Scan for the cell matching the given text and deliver its (x, y) coordinate at center. 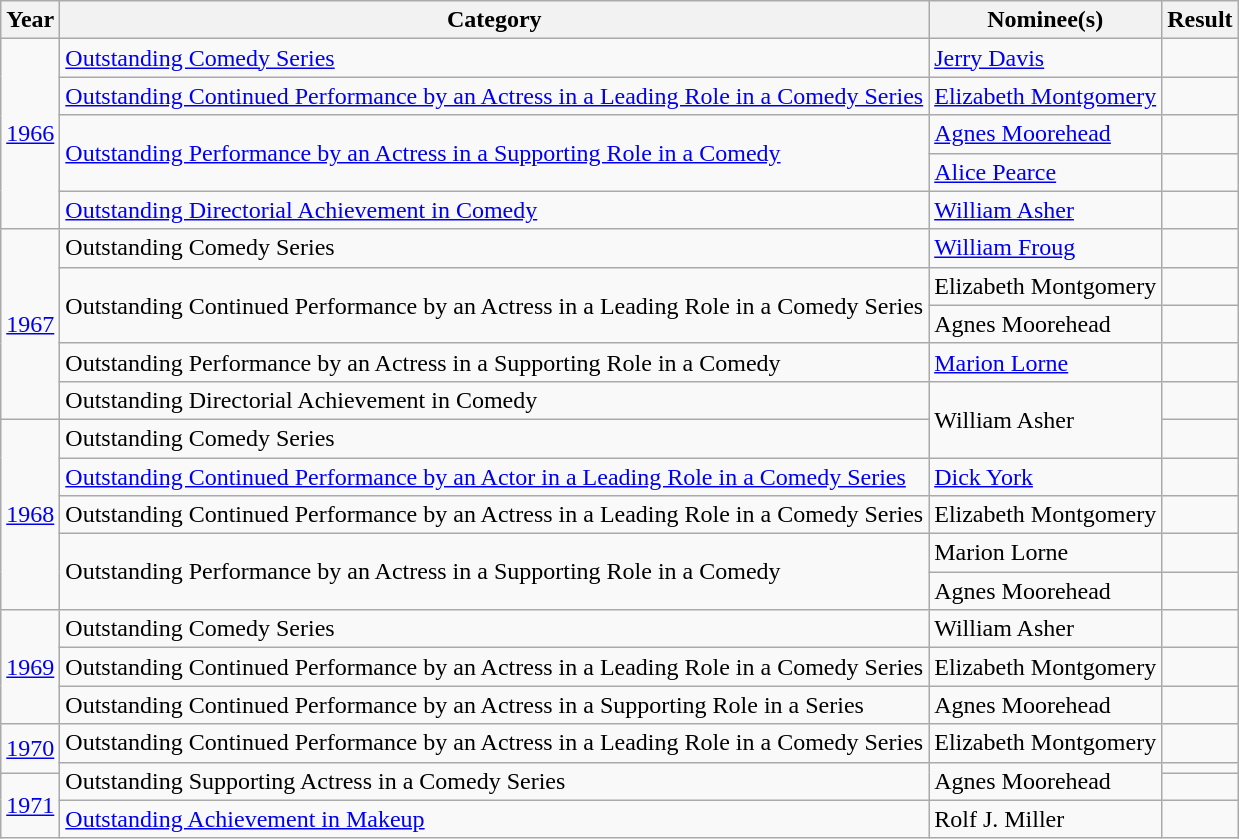
Rolf J. Miller (1046, 819)
Category (494, 20)
Outstanding Continued Performance by an Actor in a Leading Role in a Comedy Series (494, 477)
Nominee(s) (1046, 20)
Dick York (1046, 477)
1967 (30, 324)
Outstanding Achievement in Makeup (494, 819)
William Froug (1046, 248)
Result (1200, 20)
Year (30, 20)
1970 (30, 748)
1968 (30, 514)
1966 (30, 134)
Alice Pearce (1046, 172)
1971 (30, 806)
Jerry Davis (1046, 58)
Outstanding Continued Performance by an Actress in a Supporting Role in a Series (494, 705)
Outstanding Supporting Actress in a Comedy Series (494, 781)
1969 (30, 667)
